Find where the given text appears and provide that cell's center as [X, Y] coordinate. 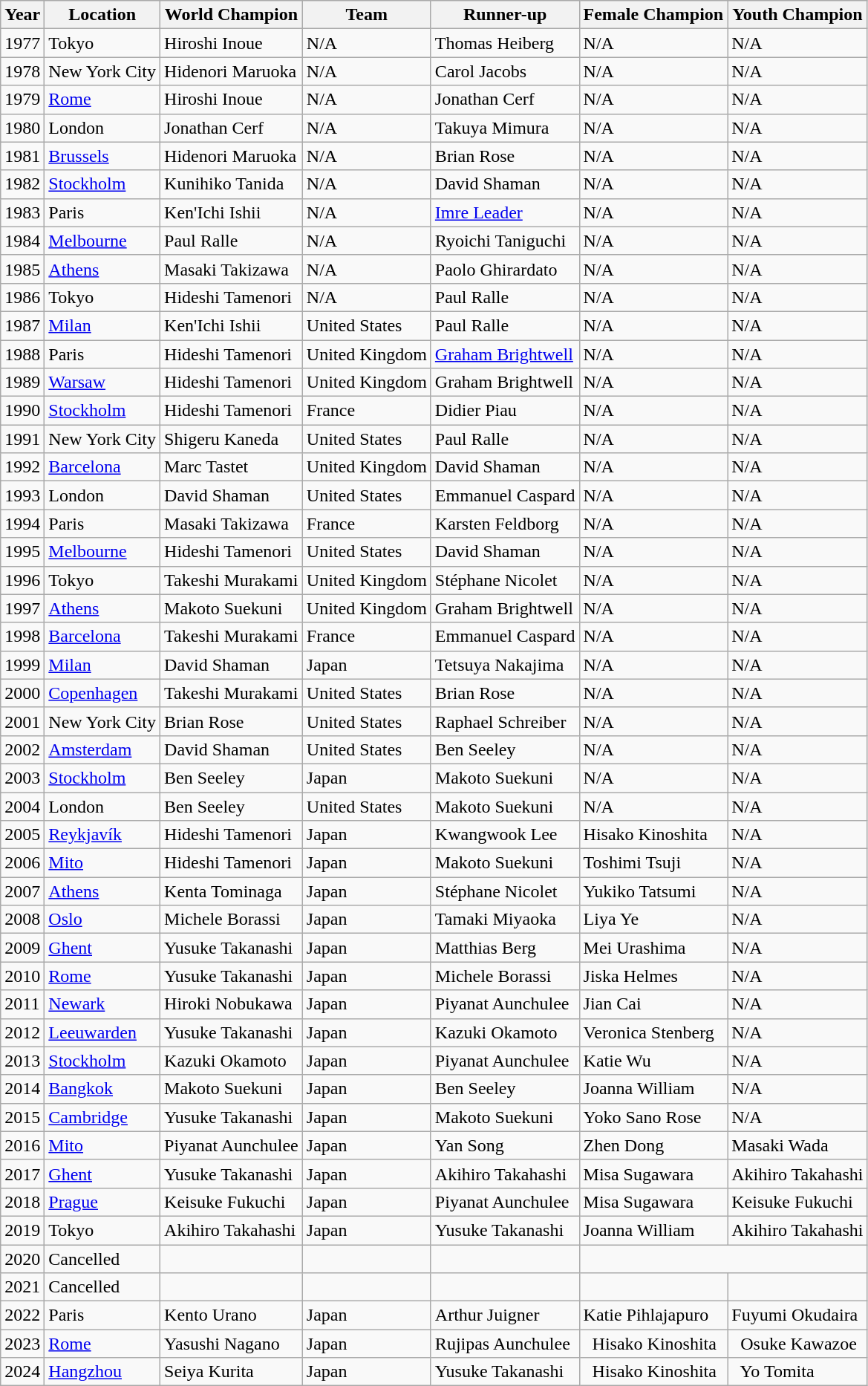
1981 [22, 156]
Yan Song [505, 1145]
1993 [22, 495]
Mei Urashima [653, 948]
Team [367, 15]
Didier Piau [505, 411]
1984 [22, 241]
2003 [22, 778]
2016 [22, 1145]
Raphael Schreiber [505, 721]
2006 [22, 863]
Liya Ye [653, 920]
Youth Champion [797, 15]
Yasushi Nagano [232, 1344]
Takuya Mimura [505, 128]
2013 [22, 1061]
Thomas Heiberg [505, 43]
Karsten Feldborg [505, 524]
Katie Pihlajapuro [653, 1315]
1986 [22, 297]
Reykjavík [102, 835]
Arthur Juigner [505, 1315]
Year [22, 15]
1995 [22, 552]
Kento Urano [232, 1315]
1978 [22, 71]
Brussels [102, 156]
World Champion [232, 15]
Osuke Kawazoe [797, 1344]
Leeuwarden [102, 1032]
Imre Leader [505, 212]
1990 [22, 411]
Zhen Dong [653, 1145]
2024 [22, 1372]
1982 [22, 184]
Kunihiko Tanida [232, 184]
2018 [22, 1202]
Jiska Helmes [653, 976]
Hiroki Nobukawa [232, 1004]
1980 [22, 128]
1983 [22, 212]
Location [102, 15]
Rujipas Aunchulee [505, 1344]
2001 [22, 721]
Newark [102, 1004]
1999 [22, 665]
2015 [22, 1117]
2021 [22, 1287]
2019 [22, 1230]
2009 [22, 948]
Tamaki Miyaoka [505, 920]
Copenhagen [102, 693]
Oslo [102, 920]
Female Champion [653, 15]
Yo Tomita [797, 1372]
Hangzhou [102, 1372]
1988 [22, 354]
Shigeru Kaneda [232, 439]
1997 [22, 608]
2005 [22, 835]
2004 [22, 806]
Jian Cai [653, 1004]
Veronica Stenberg [653, 1032]
Marc Tastet [232, 467]
1989 [22, 383]
Amsterdam [102, 749]
1996 [22, 580]
2023 [22, 1344]
1985 [22, 269]
2008 [22, 920]
1979 [22, 100]
Katie Wu [653, 1061]
Warsaw [102, 383]
Carol Jacobs [505, 71]
2022 [22, 1315]
1991 [22, 439]
1992 [22, 467]
2007 [22, 891]
Kenta Tominaga [232, 891]
Matthias Berg [505, 948]
Masaki Wada [797, 1145]
2011 [22, 1004]
1987 [22, 325]
Yukiko Tatsumi [653, 891]
2002 [22, 749]
Paolo Ghirardato [505, 269]
Toshimi Tsuji [653, 863]
1977 [22, 43]
2017 [22, 1174]
Tetsuya Nakajima [505, 665]
Cambridge [102, 1117]
2010 [22, 976]
Prague [102, 1202]
1994 [22, 524]
Seiya Kurita [232, 1372]
2000 [22, 693]
Ryoichi Taniguchi [505, 241]
Bangkok [102, 1089]
2012 [22, 1032]
Runner-up [505, 15]
1998 [22, 637]
2014 [22, 1089]
Yoko Sano Rose [653, 1117]
Fuyumi Okudaira [797, 1315]
2020 [22, 1259]
Kwangwook Lee [505, 835]
